Return (x, y) of the center of cell containing provided text 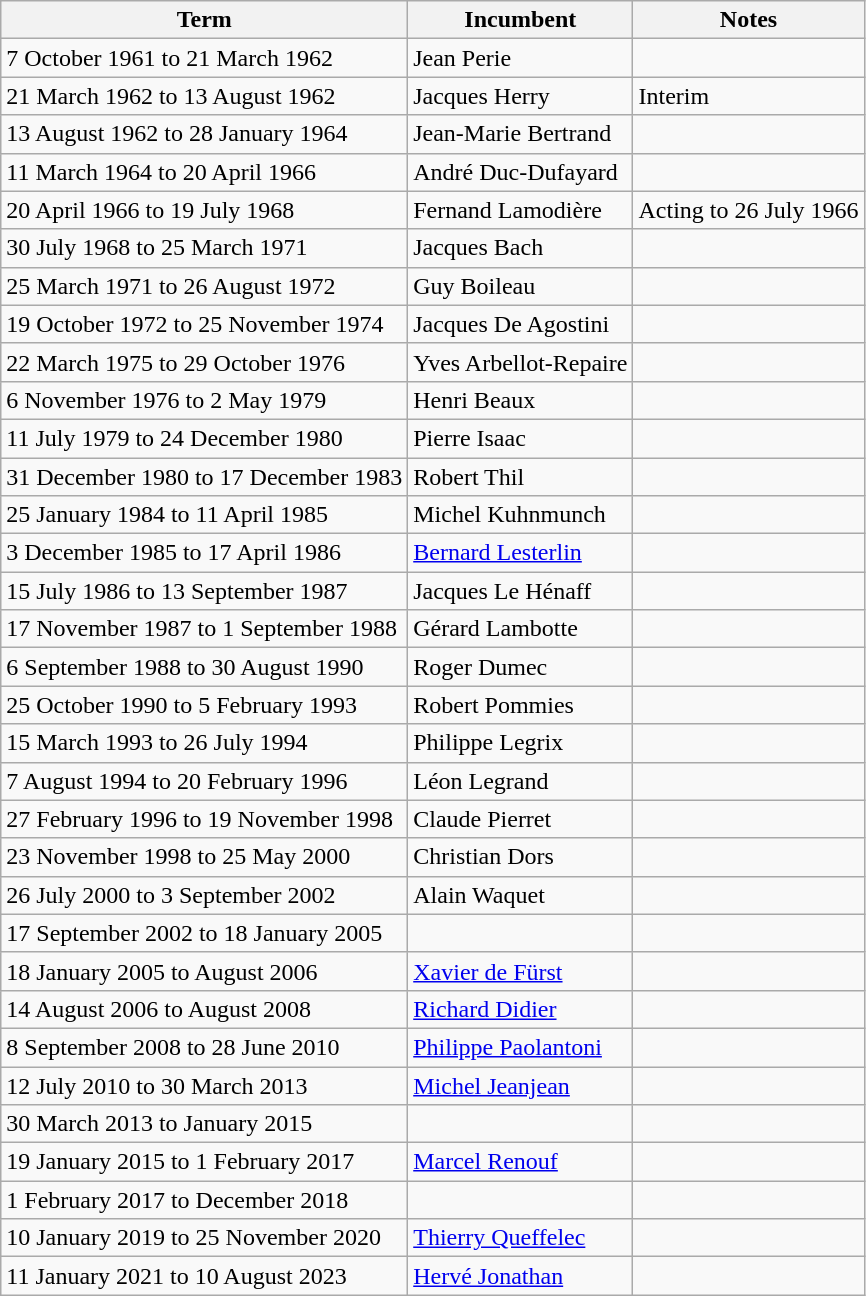
21 March 1962 to 13 August 1962 (204, 96)
Léon Legrand (520, 781)
Philippe Paolantoni (520, 1047)
Richard Didier (520, 1009)
Yves Arbellot-Repaire (520, 362)
22 March 1975 to 29 October 1976 (204, 362)
18 January 2005 to August 2006 (204, 971)
Xavier de Fürst (520, 971)
Alain Waquet (520, 895)
7 August 1994 to 20 February 1996 (204, 781)
André Duc-Dufayard (520, 172)
15 March 1993 to 26 July 1994 (204, 743)
6 September 1988 to 30 August 1990 (204, 667)
Jacques Herry (520, 96)
Thierry Queffelec (520, 1238)
3 December 1985 to 17 April 1986 (204, 553)
Marcel Renouf (520, 1162)
Michel Jeanjean (520, 1085)
20 April 1966 to 19 July 1968 (204, 210)
8 September 2008 to 28 June 2010 (204, 1047)
14 August 2006 to August 2008 (204, 1009)
31 December 1980 to 17 December 1983 (204, 477)
Bernard Lesterlin (520, 553)
25 January 1984 to 11 April 1985 (204, 515)
12 July 2010 to 30 March 2013 (204, 1085)
19 October 1972 to 25 November 1974 (204, 324)
11 July 1979 to 24 December 1980 (204, 438)
Claude Pierret (520, 819)
Term (204, 20)
Guy Boileau (520, 286)
Philippe Legrix (520, 743)
27 February 1996 to 19 November 1998 (204, 819)
17 September 2002 to 18 January 2005 (204, 933)
Jacques De Agostini (520, 324)
Incumbent (520, 20)
Interim (748, 96)
6 November 1976 to 2 May 1979 (204, 400)
25 October 1990 to 5 February 1993 (204, 705)
Gérard Lambotte (520, 629)
Henri Beaux (520, 400)
30 July 1968 to 25 March 1971 (204, 248)
11 January 2021 to 10 August 2023 (204, 1276)
25 March 1971 to 26 August 1972 (204, 286)
26 July 2000 to 3 September 2002 (204, 895)
30 March 2013 to January 2015 (204, 1124)
Hervé Jonathan (520, 1276)
Jacques Le Hénaff (520, 591)
Fernand Lamodière (520, 210)
Roger Dumec (520, 667)
Michel Kuhnmunch (520, 515)
Christian Dors (520, 857)
19 January 2015 to 1 February 2017 (204, 1162)
Jacques Bach (520, 248)
11 March 1964 to 20 April 1966 (204, 172)
Jean Perie (520, 58)
13 August 1962 to 28 January 1964 (204, 134)
23 November 1998 to 25 May 2000 (204, 857)
Robert Thil (520, 477)
Pierre Isaac (520, 438)
Acting to 26 July 1966 (748, 210)
10 January 2019 to 25 November 2020 (204, 1238)
15 July 1986 to 13 September 1987 (204, 591)
1 February 2017 to December 2018 (204, 1200)
7 October 1961 to 21 March 1962 (204, 58)
17 November 1987 to 1 September 1988 (204, 629)
Robert Pommies (520, 705)
Notes (748, 20)
Jean-Marie Bertrand (520, 134)
